Provide the (x, y) coordinate of the cell's center where the given text is located.  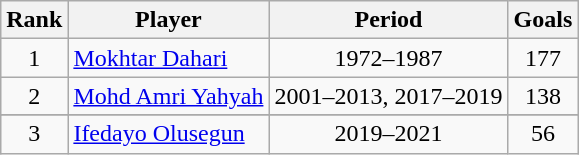
177 (543, 58)
3 (34, 134)
Mohd Amri Yahyah (168, 96)
Ifedayo Olusegun (168, 134)
Rank (34, 20)
Period (388, 20)
1972–1987 (388, 58)
2019–2021 (388, 134)
Mokhtar Dahari (168, 58)
138 (543, 96)
2001–2013, 2017–2019 (388, 96)
2 (34, 96)
56 (543, 134)
Goals (543, 20)
Player (168, 20)
1 (34, 58)
